Capture the cell that displays the provided text and extract its (x, y) central coordinate. 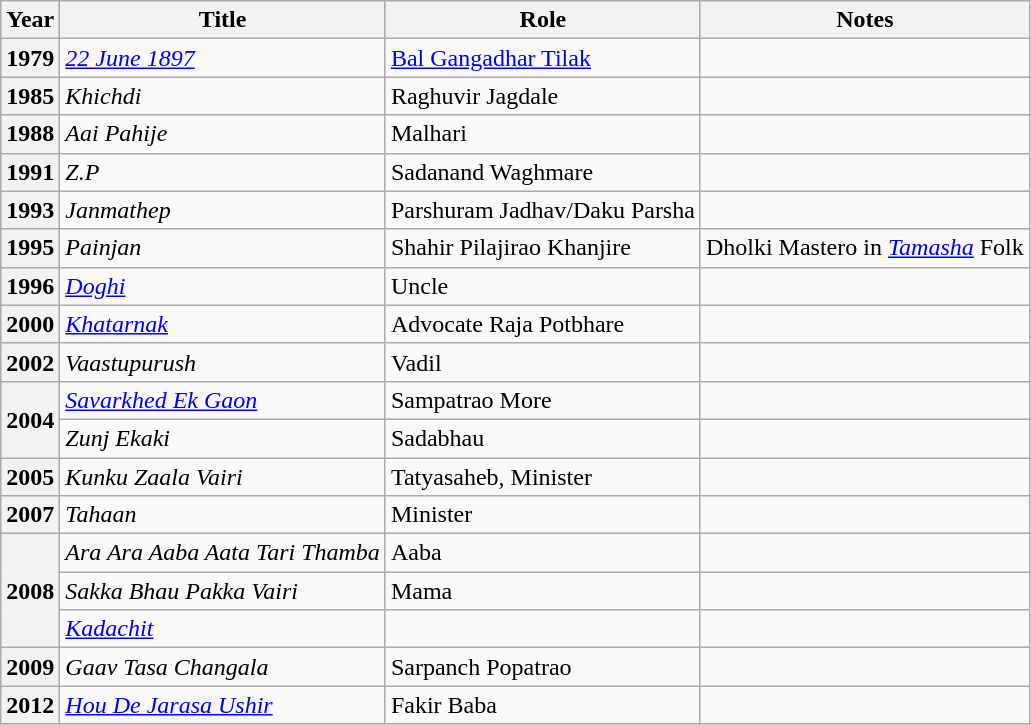
1996 (30, 286)
Tahaan (223, 515)
2009 (30, 667)
Sarpanch Popatrao (542, 667)
Khichdi (223, 96)
2002 (30, 362)
Fakir Baba (542, 705)
2004 (30, 419)
Raghuvir Jagdale (542, 96)
Khatarnak (223, 324)
Doghi (223, 286)
Sakka Bhau Pakka Vairi (223, 591)
Ara Ara Aaba Aata Tari Thamba (223, 553)
1991 (30, 172)
1995 (30, 248)
Advocate Raja Potbhare (542, 324)
Painjan (223, 248)
Vaastupurush (223, 362)
Savarkhed Ek Gaon (223, 400)
Year (30, 20)
1993 (30, 210)
Dholki Mastero in Tamasha Folk (864, 248)
Kadachit (223, 629)
Title (223, 20)
Kunku Zaala Vairi (223, 477)
Janmathep (223, 210)
1979 (30, 58)
Mama (542, 591)
Shahir Pilajirao Khanjire (542, 248)
Tatyasaheb, Minister (542, 477)
2007 (30, 515)
Aai Pahije (223, 134)
Minister (542, 515)
Sadabhau (542, 438)
Sampatrao More (542, 400)
Hou De Jarasa Ushir (223, 705)
2005 (30, 477)
Sadanand Waghmare (542, 172)
Aaba (542, 553)
Role (542, 20)
Uncle (542, 286)
2008 (30, 591)
Zunj Ekaki (223, 438)
2000 (30, 324)
Bal Gangadhar Tilak (542, 58)
Notes (864, 20)
Z.P (223, 172)
Vadil (542, 362)
22 June 1897 (223, 58)
Malhari (542, 134)
Parshuram Jadhav/Daku Parsha (542, 210)
Gaav Tasa Changala (223, 667)
1988 (30, 134)
1985 (30, 96)
2012 (30, 705)
